Return the (x, y) coordinate for the center point of the cell that contains the specified text.  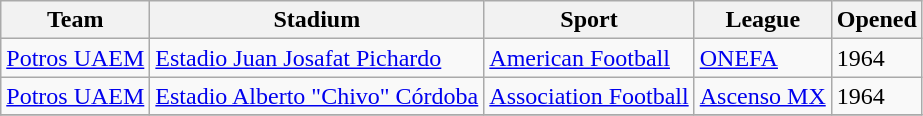
ONEFA (762, 58)
League (762, 20)
Estadio Juan Josafat Pichardo (317, 58)
Estadio Alberto "Chivo" Córdoba (317, 96)
Opened (876, 20)
Sport (589, 20)
Ascenso MX (762, 96)
Stadium (317, 20)
American Football (589, 58)
Team (76, 20)
Association Football (589, 96)
